Provide the (x, y) coordinate of the cell's center where the given text is located.  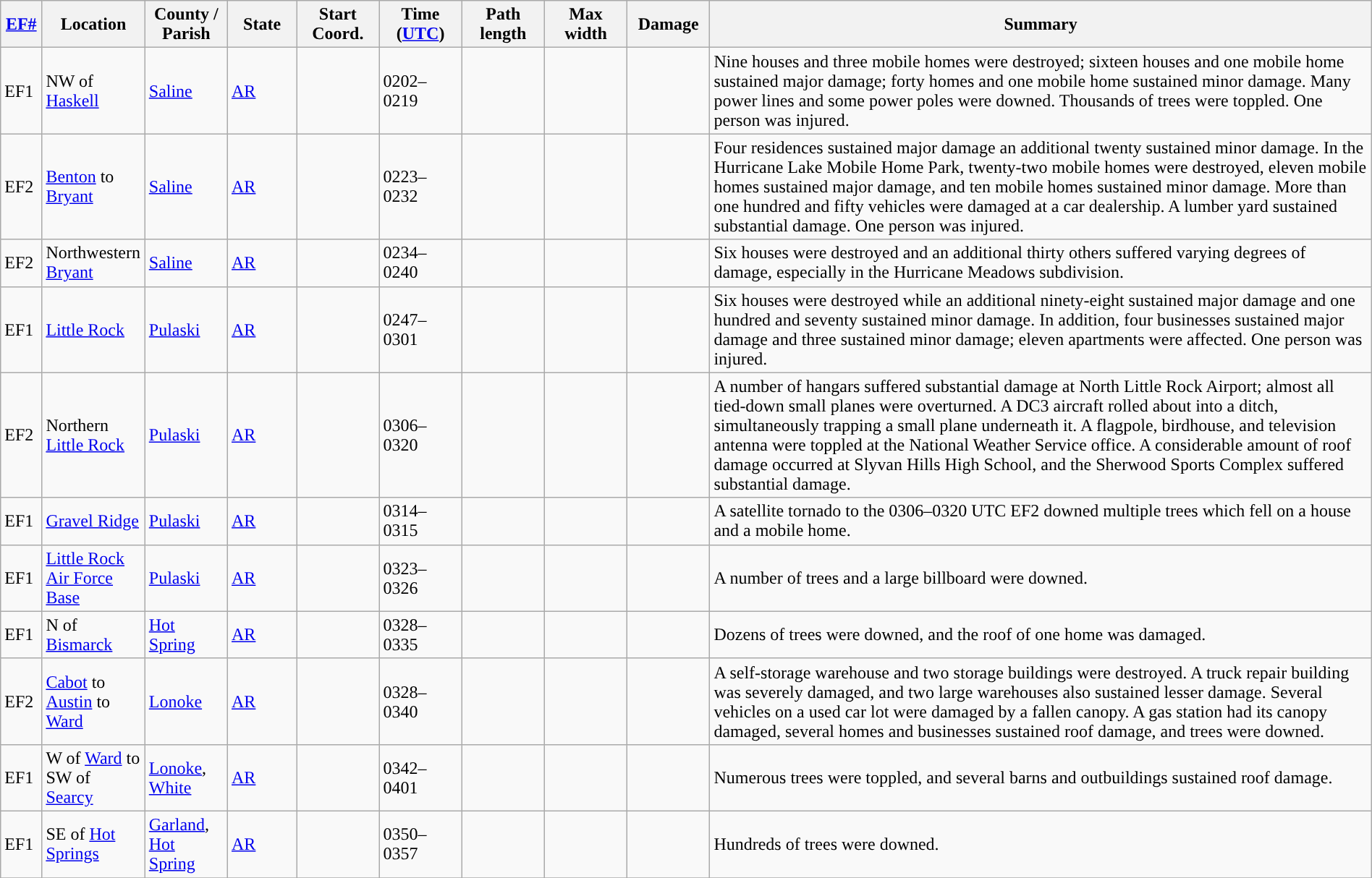
W of Ward to SW of Searcy (93, 777)
Numerous trees were toppled, and several barns and outbuildings sustained roof damage. (1041, 777)
County / Parish (186, 25)
0223–0232 (420, 187)
Little Rock Air Force Base (93, 578)
Damage (669, 25)
Hot Spring (186, 635)
Summary (1041, 25)
Time (UTC) (420, 25)
Garland, Hot Spring (186, 844)
A number of trees and a large billboard were downed. (1041, 578)
Location (93, 25)
Benton to Bryant (93, 187)
Lonoke, White (186, 777)
0342–0401 (420, 777)
0314–0315 (420, 521)
State (262, 25)
Start Coord. (338, 25)
0323–0326 (420, 578)
A satellite tornado to the 0306–0320 UTC EF2 downed multiple trees which fell on a house and a mobile home. (1041, 521)
NW of Haskell (93, 91)
0234–0240 (420, 263)
0202–0219 (420, 91)
Path length (503, 25)
EF# (22, 25)
Dozens of trees were downed, and the roof of one home was damaged. (1041, 635)
Hundreds of trees were downed. (1041, 844)
0328–0340 (420, 702)
0306–0320 (420, 435)
0328–0335 (420, 635)
Gravel Ridge (93, 521)
Lonoke (186, 702)
Little Rock (93, 330)
Northwestern Bryant (93, 263)
0350–0357 (420, 844)
SE of Hot Springs (93, 844)
Max width (585, 25)
N of Bismarck (93, 635)
Cabot to Austin to Ward (93, 702)
Six houses were destroyed and an additional thirty others suffered varying degrees of damage, especially in the Hurricane Meadows subdivision. (1041, 263)
0247–0301 (420, 330)
Northern Little Rock (93, 435)
